Provide the (x, y) coordinate of the cell's center where the given text is located.  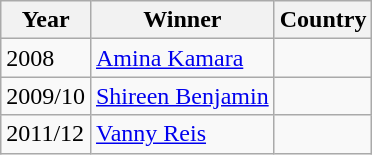
Country (323, 20)
2008 (46, 58)
Year (46, 20)
Winner (182, 20)
Amina Kamara (182, 58)
2009/10 (46, 96)
2011/12 (46, 134)
Vanny Reis (182, 134)
Shireen Benjamin (182, 96)
